Search for the cell housing the specified text and yield its [X, Y] center coordinate. 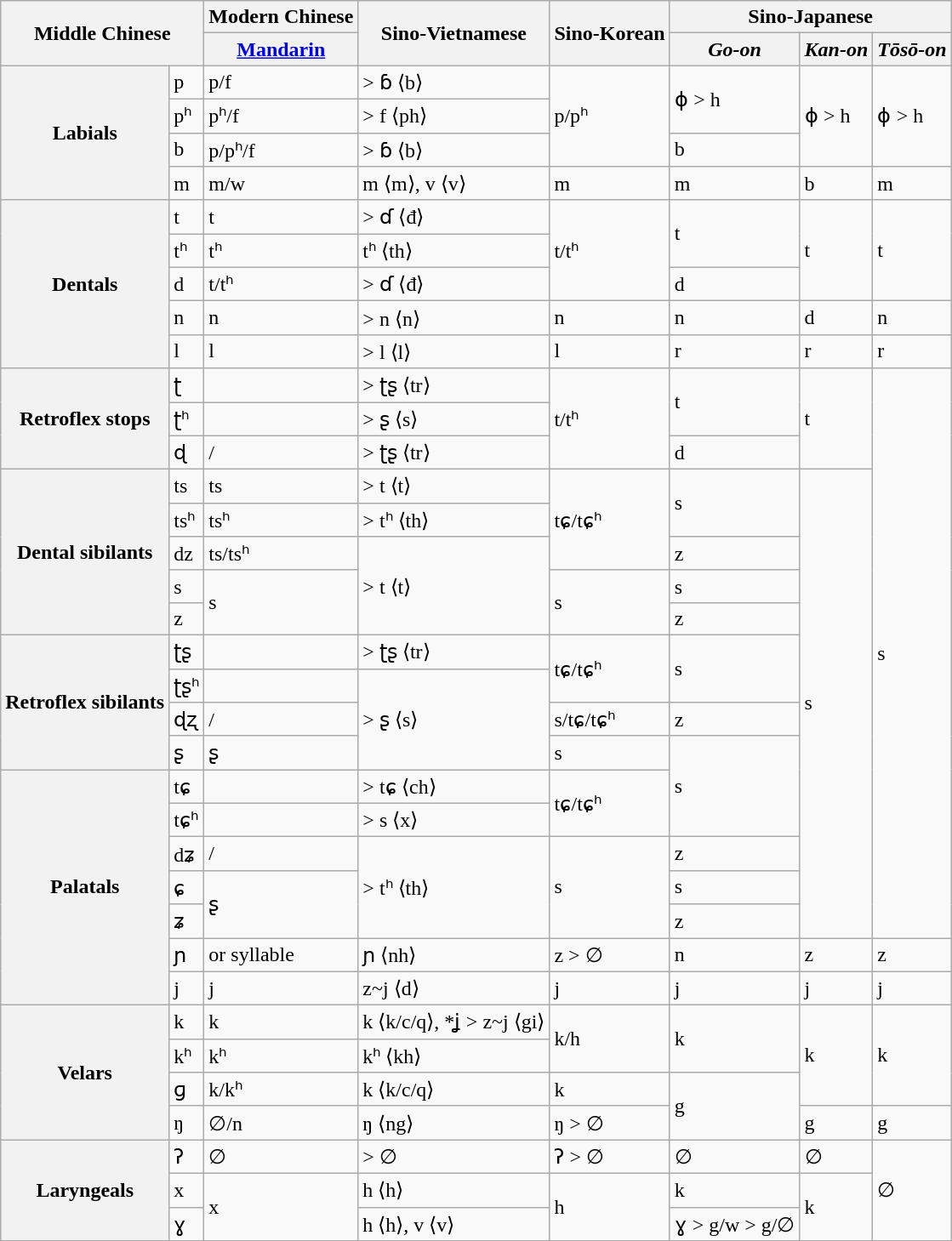
> s ⟨x⟩ [454, 820]
> tɕ ⟨ch⟩ [454, 787]
pʰ [187, 116]
Modern Chinese [281, 17]
ɲ [187, 954]
ʈʂ [187, 652]
or syllable [281, 954]
p/f [281, 83]
kʰ ⟨kh⟩ [454, 1056]
Labials [85, 133]
Kan-on [836, 49]
z > ∅ [609, 954]
ɣ > g/w > g/∅ [735, 1224]
Sino-Vietnamese [454, 33]
tʰ ⟨th⟩ [454, 251]
ts/tsʰ [281, 554]
s/tɕ/tɕʰ [609, 720]
h ⟨h⟩ [454, 1190]
Go-on [735, 49]
dʑ [187, 854]
p/pʰ [609, 116]
Palatals [85, 888]
tɕ [187, 787]
ʔ > ∅ [609, 1157]
Retroflex stops [85, 418]
ɣ [187, 1224]
tɕʰ [187, 820]
> f ⟨ph⟩ [454, 116]
> n ⟨n⟩ [454, 318]
Velars [85, 1073]
dz [187, 554]
> l ⟨l⟩ [454, 351]
ɕ [187, 887]
ŋ [187, 1123]
m/w [281, 184]
m ⟨m⟩, v ⟨v⟩ [454, 184]
z~j ⟨d⟩ [454, 988]
ʈ [187, 385]
∅/n [281, 1123]
ŋ > ∅ [609, 1123]
k/kʰ [281, 1090]
k/h [609, 1039]
ʈʰ [187, 418]
Laryngeals [85, 1191]
k ⟨k/c/q⟩, *ʝ > z~j ⟨gi⟩ [454, 1022]
ʑ [187, 921]
ɖʐ [187, 720]
ɡ [187, 1090]
ʔ [187, 1157]
k ⟨k/c/q⟩ [454, 1090]
> ∅ [454, 1157]
Dentals [85, 284]
Sino-Korean [609, 33]
Middle Chinese [102, 33]
Sino-Japanese [810, 17]
p [187, 83]
p/pʰ/f [281, 150]
pʰ/f [281, 116]
Tōsō-on [912, 49]
h ⟨h⟩, v ⟨v⟩ [454, 1224]
Dental sibilants [85, 553]
ɖ [187, 453]
Retroflex sibilants [85, 702]
ʈʂʰ [187, 686]
ŋ ⟨ng⟩ [454, 1123]
Mandarin [281, 49]
ɲ ⟨nh⟩ [454, 954]
h [609, 1206]
